Locate the cell with the specified text and output its [X, Y] center coordinate. 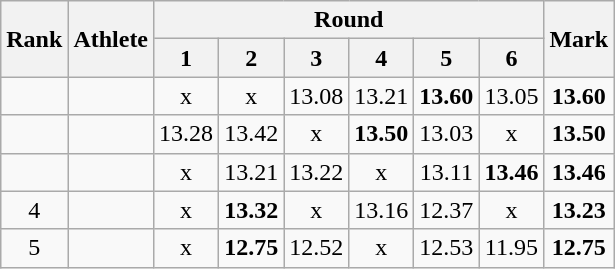
12.52 [316, 248]
11.95 [512, 248]
Round [349, 20]
3 [316, 58]
Mark [579, 39]
13.08 [316, 96]
12.53 [446, 248]
13.28 [186, 134]
13.03 [446, 134]
1 [186, 58]
13.23 [579, 210]
12.37 [446, 210]
6 [512, 58]
13.42 [252, 134]
13.16 [382, 210]
13.32 [252, 210]
2 [252, 58]
Athlete [111, 39]
13.11 [446, 172]
13.22 [316, 172]
Rank [34, 39]
13.05 [512, 96]
